Return (x, y) of the center of cell containing provided text 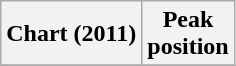
Peakposition (188, 34)
Chart (2011) (72, 34)
